Extract the (x, y) coordinate from the center of the cell holding the provided text.  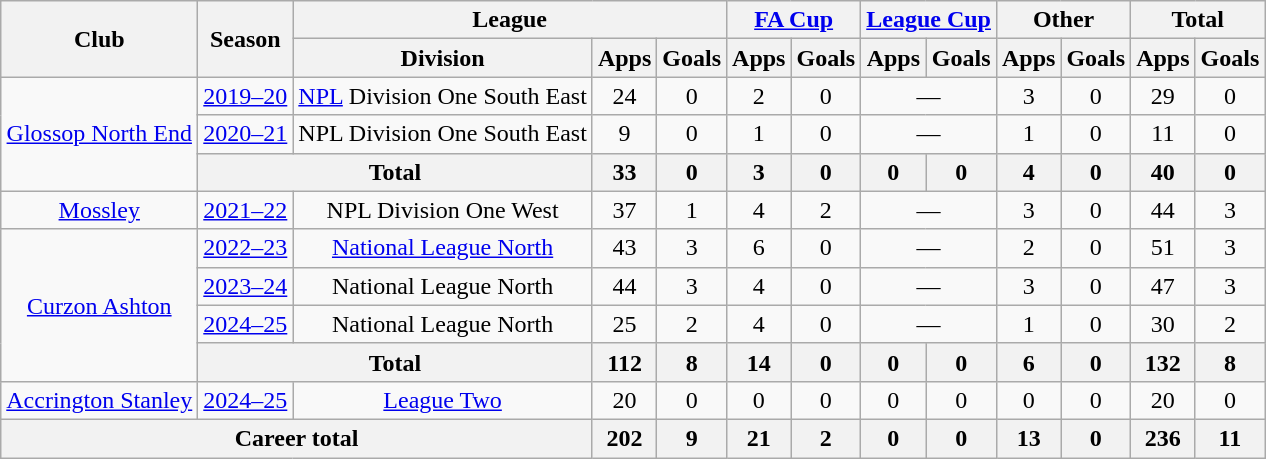
2021–22 (246, 210)
236 (1163, 438)
2023–24 (246, 286)
Other (1063, 20)
League Two (443, 400)
2020–21 (246, 134)
NPL Division One West (443, 210)
2022–23 (246, 248)
Mossley (100, 210)
14 (759, 362)
Accrington Stanley (100, 400)
132 (1163, 362)
2019–20 (246, 96)
Career total (297, 438)
30 (1163, 324)
Division (443, 58)
112 (624, 362)
League Cup (929, 20)
21 (759, 438)
51 (1163, 248)
Curzon Ashton (100, 305)
25 (624, 324)
13 (1028, 438)
Club (100, 39)
League (510, 20)
43 (624, 248)
37 (624, 210)
29 (1163, 96)
FA Cup (794, 20)
40 (1163, 172)
33 (624, 172)
Season (246, 39)
202 (624, 438)
47 (1163, 286)
24 (624, 96)
Glossop North End (100, 134)
